For the text-containing cell, return its midpoint in [x, y] coordinate format. 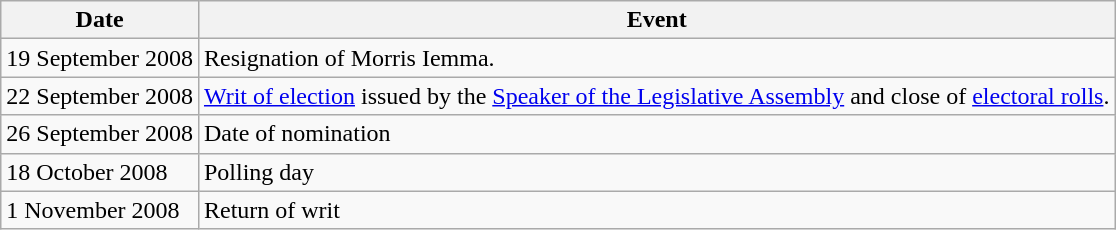
19 September 2008 [100, 58]
18 October 2008 [100, 172]
Writ of election issued by the Speaker of the Legislative Assembly and close of electoral rolls. [656, 96]
Return of writ [656, 210]
1 November 2008 [100, 210]
Date [100, 20]
Event [656, 20]
22 September 2008 [100, 96]
26 September 2008 [100, 134]
Polling day [656, 172]
Date of nomination [656, 134]
Resignation of Morris Iemma. [656, 58]
